Pinpoint the cell where the given text exists, returning its [X, Y] midpoint coordinate. 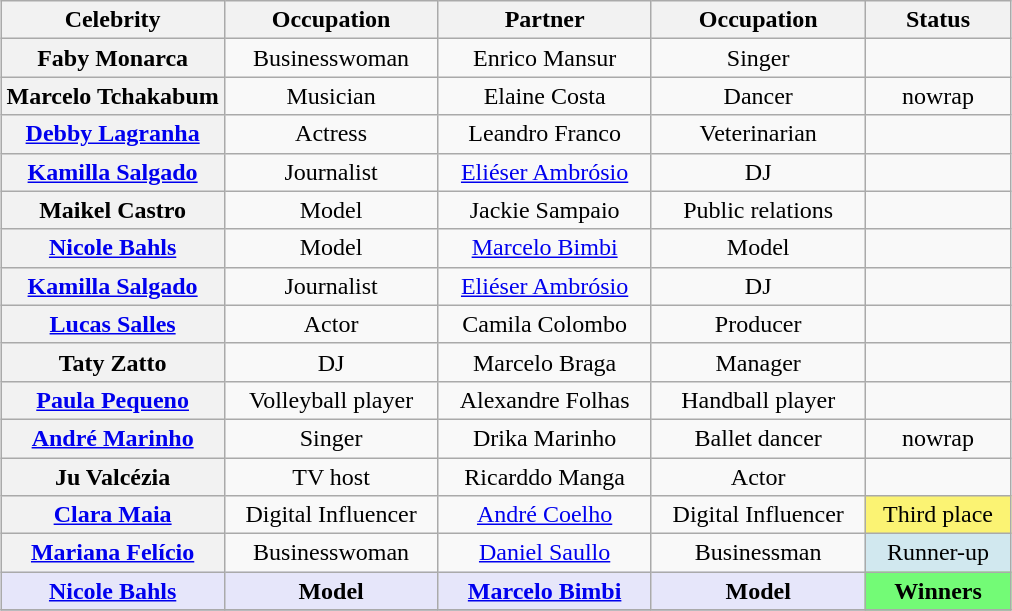
Mariana Felício [112, 553]
Ju Valcézia [112, 477]
André Marinho [112, 438]
Taty Zatto [112, 362]
Dancer [758, 96]
Winners [938, 591]
Ballet dancer [758, 438]
Actress [331, 134]
Runner-up [938, 553]
Marcelo Braga [545, 362]
Public relations [758, 210]
Jackie Sampaio [545, 210]
Leandro Franco [545, 134]
Ricarddo Manga [545, 477]
TV host [331, 477]
Paula Pequeno [112, 400]
Businessman [758, 553]
Lucas Salles [112, 324]
Marcelo Tchakabum [112, 96]
Maikel Castro [112, 210]
Enrico Mansur [545, 58]
Celebrity [112, 20]
Alexandre Folhas [545, 400]
Clara Maia [112, 515]
Third place [938, 515]
Handball player [758, 400]
André Coelho [545, 515]
Partner [545, 20]
Status [938, 20]
Veterinarian [758, 134]
Manager [758, 362]
Producer [758, 324]
Camila Colombo [545, 324]
Faby Monarca [112, 58]
Drika Marinho [545, 438]
Musician [331, 96]
Debby Lagranha [112, 134]
Daniel Saullo [545, 553]
Volleyball player [331, 400]
Elaine Costa [545, 96]
